Pinpoint the cell where the given text exists, returning its (X, Y) midpoint coordinate. 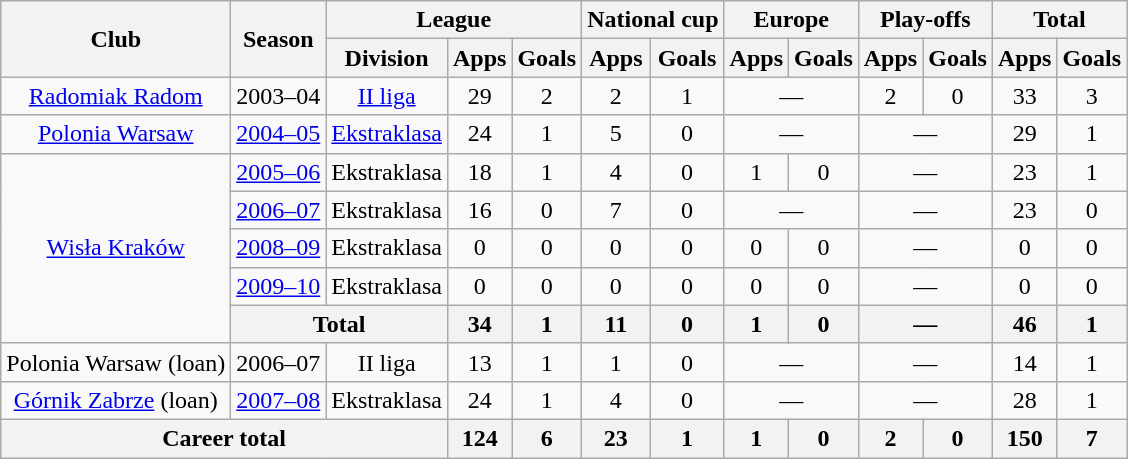
5 (616, 134)
3 (1092, 96)
2005–06 (278, 172)
National cup (653, 20)
League (454, 20)
Polonia Warsaw (116, 134)
16 (479, 210)
Career total (224, 438)
Górnik Zabrze (loan) (116, 400)
124 (479, 438)
2007–08 (278, 400)
Wisła Kraków (116, 248)
2004–05 (278, 134)
13 (479, 362)
Europe (791, 20)
14 (1024, 362)
2003–04 (278, 96)
Club (116, 39)
6 (547, 438)
2009–10 (278, 286)
33 (1024, 96)
34 (479, 324)
Polonia Warsaw (loan) (116, 362)
46 (1024, 324)
Division (387, 58)
18 (479, 172)
2008–09 (278, 248)
Play-offs (925, 20)
Radomiak Radom (116, 96)
150 (1024, 438)
28 (1024, 400)
Season (278, 39)
11 (616, 324)
